Detect which cell encompasses the target text, then output its (X, Y) center coordinate. 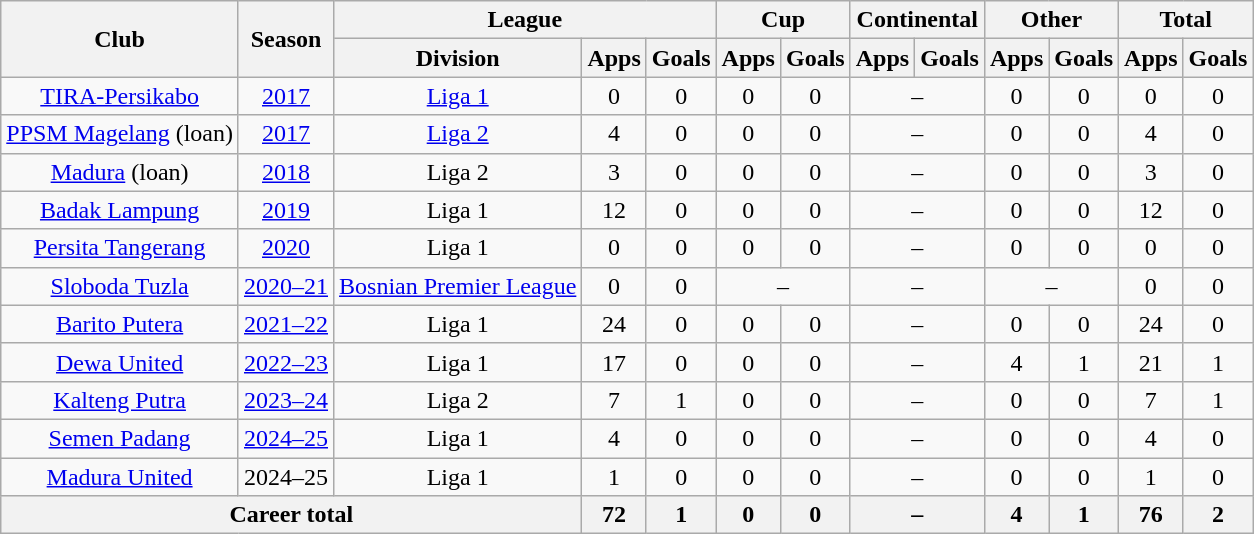
2020 (286, 248)
72 (614, 515)
2019 (286, 210)
2020–21 (286, 286)
Career total (292, 515)
Kalteng Putra (120, 400)
Madura (loan) (120, 172)
Sloboda Tuzla (120, 286)
Madura United (120, 477)
2 (1218, 515)
TIRA-Persikabo (120, 96)
76 (1151, 515)
Badak Lampung (120, 210)
17 (614, 362)
League (525, 20)
Continental (917, 20)
2023–24 (286, 400)
2021–22 (286, 324)
Club (120, 39)
PPSM Magelang (loan) (120, 134)
Season (286, 39)
Persita Tangerang (120, 248)
2018 (286, 172)
Total (1186, 20)
2022–23 (286, 362)
Cup (783, 20)
Other (1051, 20)
Barito Putera (120, 324)
Dewa United (120, 362)
Semen Padang (120, 438)
21 (1151, 362)
Division (458, 58)
Bosnian Premier League (458, 286)
